For the text-containing cell, return its midpoint in [X, Y] coordinate format. 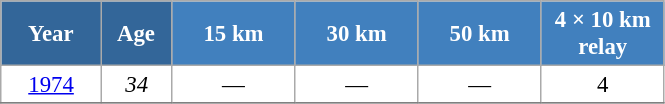
50 km [480, 34]
30 km [356, 34]
4 [602, 85]
Age [136, 34]
15 km [234, 34]
1974 [52, 85]
Year [52, 34]
4 × 10 km relay [602, 34]
34 [136, 85]
